Determine the [X, Y] coordinate at the center of the cell enclosing the given text.  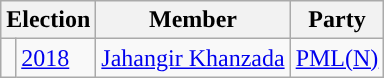
Election [48, 20]
Jahangir Khanzada [193, 58]
Party [337, 20]
2018 [56, 58]
Member [193, 20]
PML(N) [337, 58]
